Determine the (x, y) coordinate at the center of the cell enclosing the given text.  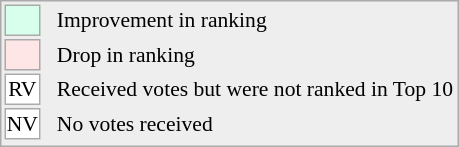
Improvement in ranking (254, 20)
Drop in ranking (254, 55)
RV (22, 90)
Received votes but were not ranked in Top 10 (254, 90)
NV (22, 124)
No votes received (254, 124)
